From the cell containing the given text, extract its center point as (X, Y) coordinate. 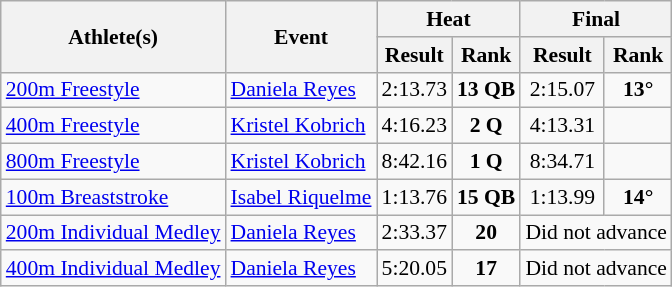
13 QB (486, 90)
2 Q (486, 126)
200m Freestyle (114, 90)
13° (638, 90)
Event (302, 36)
400m Individual Medley (114, 269)
14° (638, 197)
1:13.99 (562, 197)
400m Freestyle (114, 126)
1 Q (486, 162)
Final (596, 19)
800m Freestyle (114, 162)
15 QB (486, 197)
100m Breaststroke (114, 197)
1:13.76 (414, 197)
8:34.71 (562, 162)
8:42.16 (414, 162)
2:33.37 (414, 233)
4:13.31 (562, 126)
Athlete(s) (114, 36)
4:16.23 (414, 126)
5:20.05 (414, 269)
2:13.73 (414, 90)
Heat (449, 19)
17 (486, 269)
200m Individual Medley (114, 233)
20 (486, 233)
Isabel Riquelme (302, 197)
2:15.07 (562, 90)
